Output the (x, y) coordinate of the center of the cell containing the given text.  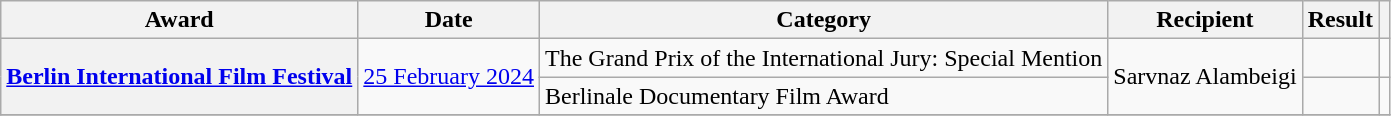
Berlin International Film Festival (180, 77)
Sarvnaz Alambeigi (1205, 77)
Berlinale Documentary Film Award (824, 96)
The Grand Prix of the International Jury: Special Mention (824, 58)
25 February 2024 (449, 77)
Result (1340, 20)
Date (449, 20)
Award (180, 20)
Category (824, 20)
Recipient (1205, 20)
